Provide the (x, y) coordinate of the cell's center where the given text is located.  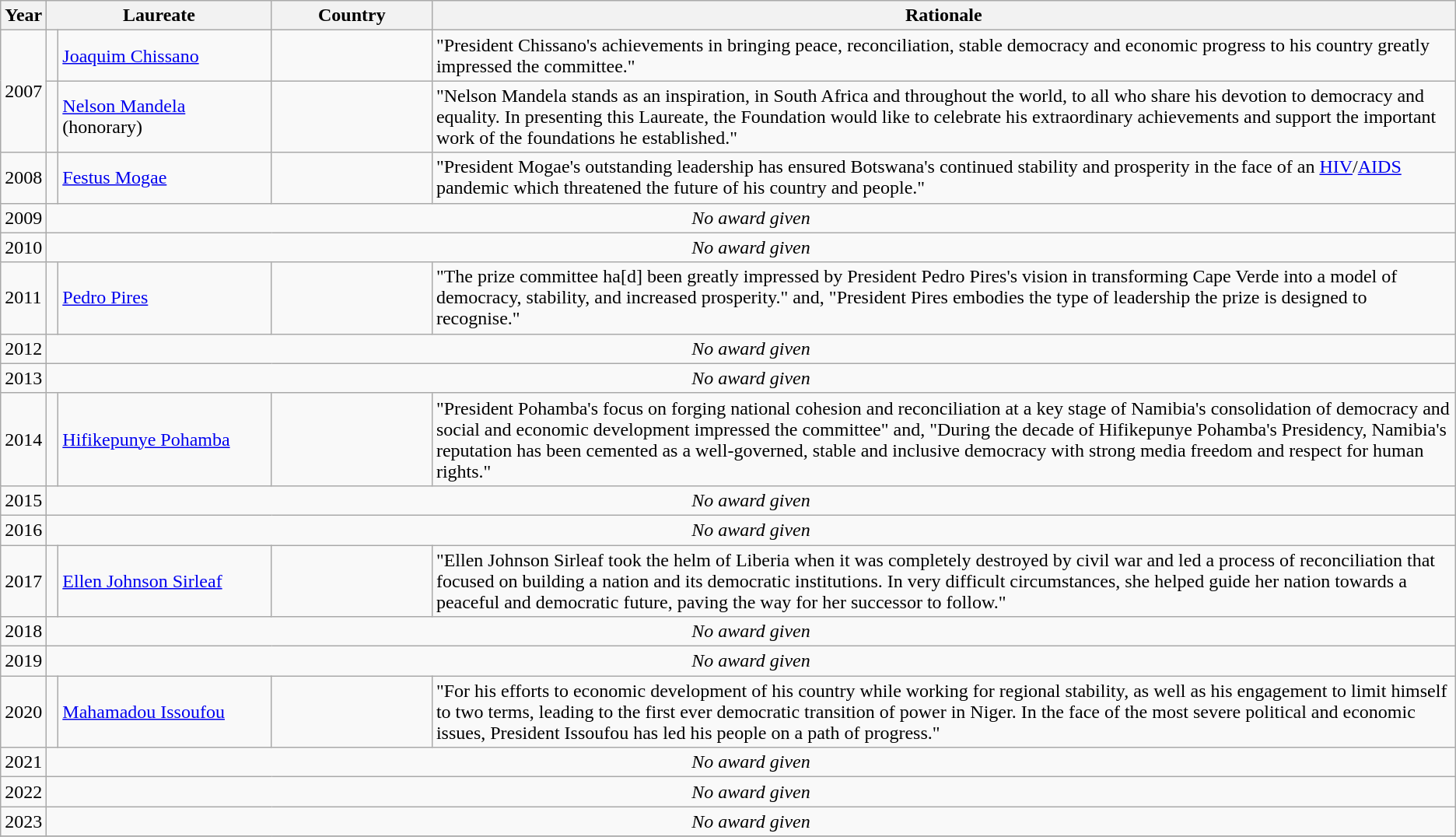
2018 (23, 632)
Mahamadou Issoufou (165, 712)
2009 (23, 218)
2019 (23, 661)
2013 (23, 378)
Rationale (943, 16)
2017 (23, 580)
Joaquim Chissano (165, 56)
Pedro Pires (165, 298)
2015 (23, 500)
Hifikepunye Pohamba (165, 439)
2007 (23, 92)
2022 (23, 792)
2021 (23, 762)
Year (23, 16)
Ellen Johnson Sirleaf (165, 580)
2016 (23, 530)
2020 (23, 712)
2011 (23, 298)
2014 (23, 439)
2012 (23, 348)
Festus Mogae (165, 177)
2010 (23, 247)
Country (352, 16)
Nelson Mandela (honorary) (165, 117)
Laureate (159, 16)
2008 (23, 177)
2023 (23, 821)
